For the text-containing cell, return its midpoint in [x, y] coordinate format. 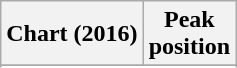
Chart (2016) [72, 34]
Peakposition [189, 34]
